Find where the given text appears and provide that cell's center as [X, Y] coordinate. 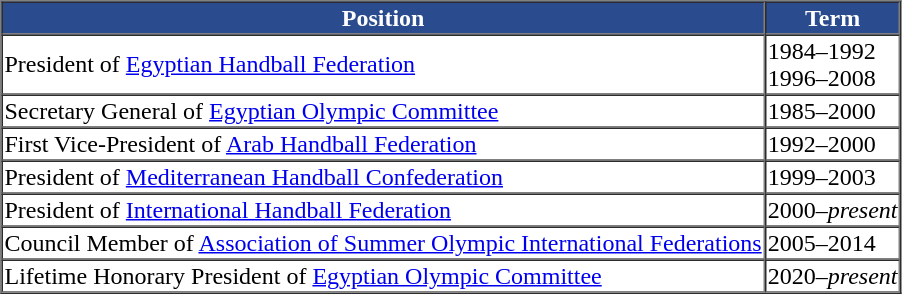
President of International Handball Federation [384, 210]
President of Egyptian Handball Federation [384, 64]
President of Mediterranean Handball Confederation [384, 176]
1984–19921996–2008 [833, 64]
Secretary General of Egyptian Olympic Committee [384, 110]
1985–2000 [833, 110]
Term [833, 18]
First Vice-President of Arab Handball Federation [384, 144]
2000–present [833, 210]
1992–2000 [833, 144]
1999–2003 [833, 176]
Position [384, 18]
2005–2014 [833, 242]
Lifetime Honorary President of Egyptian Olympic Committee [384, 276]
2020–present [833, 276]
Council Member of Association of Summer Olympic International Federations [384, 242]
